Extract the (x, y) coordinate from the center of the cell holding the provided text.  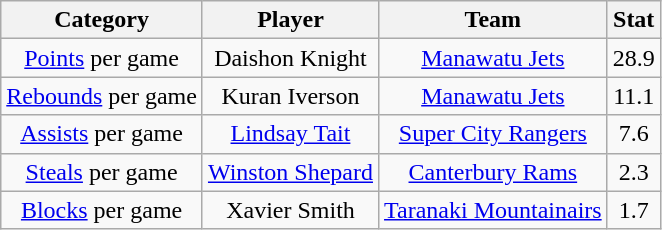
Category (102, 20)
Assists per game (102, 134)
Kuran Iverson (290, 96)
Super City Rangers (494, 134)
11.1 (634, 96)
Player (290, 20)
Lindsay Tait (290, 134)
2.3 (634, 172)
28.9 (634, 58)
Winston Shepard (290, 172)
Steals per game (102, 172)
Canterbury Rams (494, 172)
Stat (634, 20)
7.6 (634, 134)
Taranaki Mountainairs (494, 210)
Daishon Knight (290, 58)
Blocks per game (102, 210)
Team (494, 20)
Points per game (102, 58)
Xavier Smith (290, 210)
1.7 (634, 210)
Rebounds per game (102, 96)
